Search for the cell housing the specified text and yield its (X, Y) center coordinate. 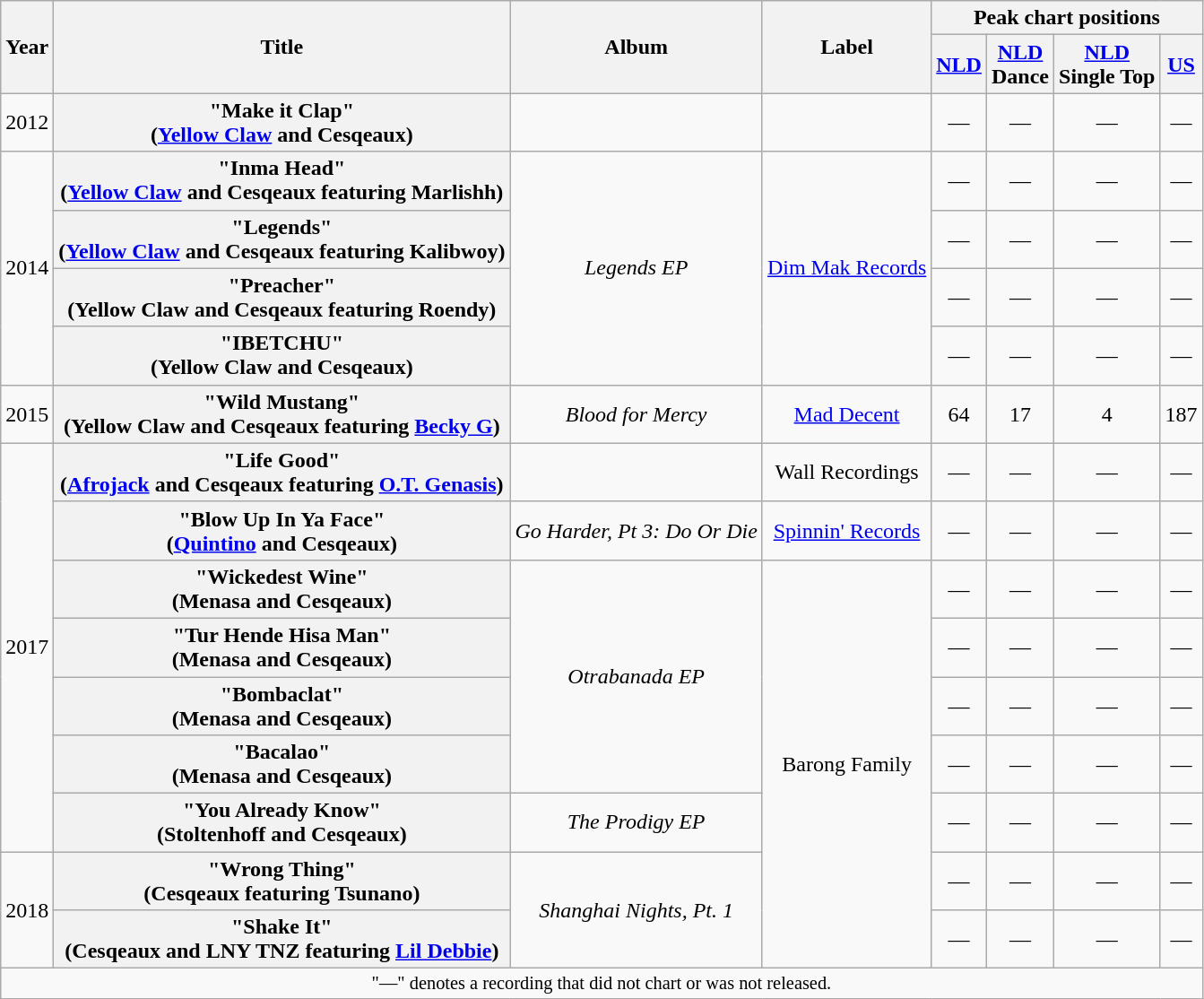
"Wrong Thing"(Cesqeaux featuring Tsunano) (282, 881)
Spinnin' Records (846, 531)
Peak chart positions (1067, 18)
"Inma Head"(Yellow Claw and Cesqeaux featuring Marlishh) (282, 181)
"Preacher"(Yellow Claw and Cesqeaux featuring Roendy) (282, 298)
Year (27, 47)
NLD (959, 65)
Title (282, 47)
"Bacalao"(Menasa and Cesqeaux) (282, 764)
Mad Decent (846, 414)
NLDDance (1020, 65)
4 (1107, 414)
2018 (27, 910)
"Bombaclat"(Menasa and Cesqeaux) (282, 705)
Album (637, 47)
"Legends"(Yellow Claw and Cesqeaux featuring Kalibwoy) (282, 239)
The Prodigy EP (637, 823)
Dim Mak Records (846, 268)
Go Harder, Pt 3: Do Or Die (637, 531)
Otrabanada EP (637, 676)
Barong Family (846, 764)
NLDSingle Top (1107, 65)
Legends EP (637, 268)
Shanghai Nights, Pt. 1 (637, 910)
US (1182, 65)
Label (846, 47)
64 (959, 414)
"Life Good"(Afrojack and Cesqeaux featuring O.T. Genasis) (282, 472)
187 (1182, 414)
"Wild Mustang"(Yellow Claw and Cesqeaux featuring Becky G) (282, 414)
2015 (27, 414)
"—" denotes a recording that did not chart or was not released. (602, 984)
17 (1020, 414)
Blood for Mercy (637, 414)
"Blow Up In Ya Face"(Quintino and Cesqeaux) (282, 531)
"Wickedest Wine"(Menasa and Cesqeaux) (282, 588)
"You Already Know"(Stoltenhoff and Cesqeaux) (282, 823)
2017 (27, 647)
"Shake It"(Cesqeaux and LNY TNZ featuring Lil Debbie) (282, 940)
2012 (27, 122)
2014 (27, 268)
"IBETCHU"(Yellow Claw and Cesqeaux) (282, 355)
Wall Recordings (846, 472)
"Make it Clap"(Yellow Claw and Cesqeaux) (282, 122)
"Tur Hende Hisa Man"(Menasa and Cesqeaux) (282, 647)
